Search for the cell housing the specified text and yield its [x, y] center coordinate. 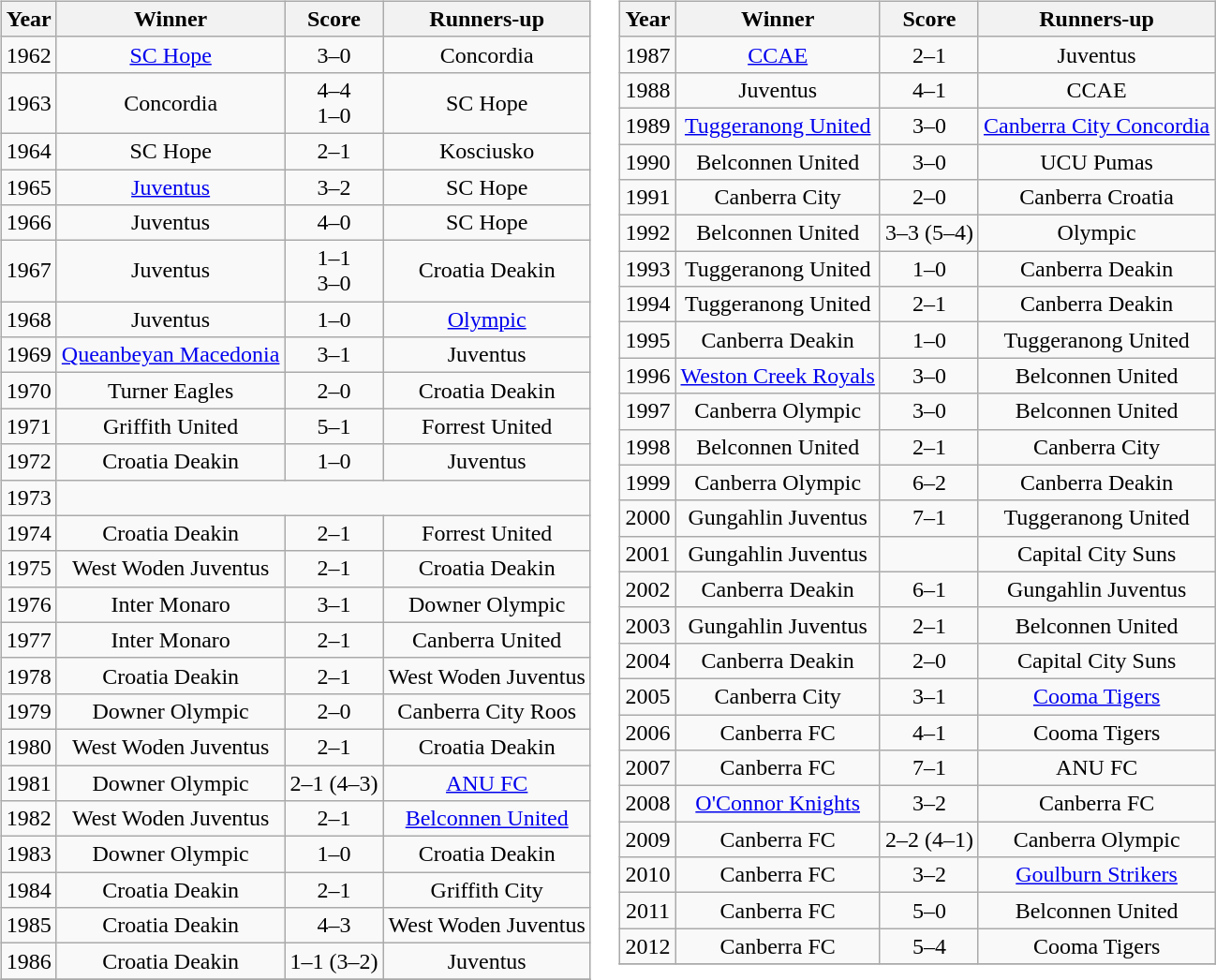
1976 [28, 604]
Canberra United [487, 640]
1996 [648, 376]
2005 [648, 696]
1993 [648, 269]
1978 [28, 676]
1998 [648, 447]
2003 [648, 625]
2008 [648, 804]
1966 [28, 223]
1991 [648, 198]
Queanbeyan Macedonia [171, 355]
1962 [28, 54]
1985 [28, 926]
5–1 [334, 426]
Griffith United [171, 426]
1973 [28, 497]
5–4 [929, 946]
1975 [28, 569]
Canberra Croatia [1096, 198]
1970 [28, 391]
1–1 (3–2) [334, 961]
Weston Creek Royals [778, 376]
1979 [28, 711]
1964 [28, 151]
1968 [28, 319]
Turner Eagles [171, 391]
O'Connor Knights [778, 804]
1984 [28, 890]
2001 [648, 554]
1990 [648, 162]
2009 [648, 839]
Griffith City [487, 890]
1982 [28, 819]
4–0 [334, 223]
1972 [28, 462]
1988 [648, 90]
Canberra City Roos [487, 711]
1992 [648, 233]
1997 [648, 411]
Canberra City Concordia [1096, 126]
1994 [648, 304]
2–2 (4–1) [929, 839]
1980 [28, 747]
2002 [648, 589]
UCU Pumas [1096, 162]
1983 [28, 854]
2–1 (4–3) [334, 782]
1963 [28, 103]
1981 [28, 782]
2000 [648, 518]
4–4 1–0 [334, 103]
1965 [28, 186]
2004 [648, 661]
1986 [28, 961]
1974 [28, 533]
4–3 [334, 926]
3–3 (5–4) [929, 233]
6–1 [929, 589]
2007 [648, 768]
1999 [648, 483]
1995 [648, 340]
1969 [28, 355]
2010 [648, 875]
2012 [648, 946]
1977 [28, 640]
Kosciusko [487, 151]
1967 [28, 272]
2011 [648, 911]
Goulburn Strikers [1096, 875]
2006 [648, 732]
1971 [28, 426]
1–1 3–0 [334, 272]
6–2 [929, 483]
5–0 [929, 911]
1989 [648, 126]
1987 [648, 54]
